Extract the (x, y) coordinate from the center of the cell holding the provided text.  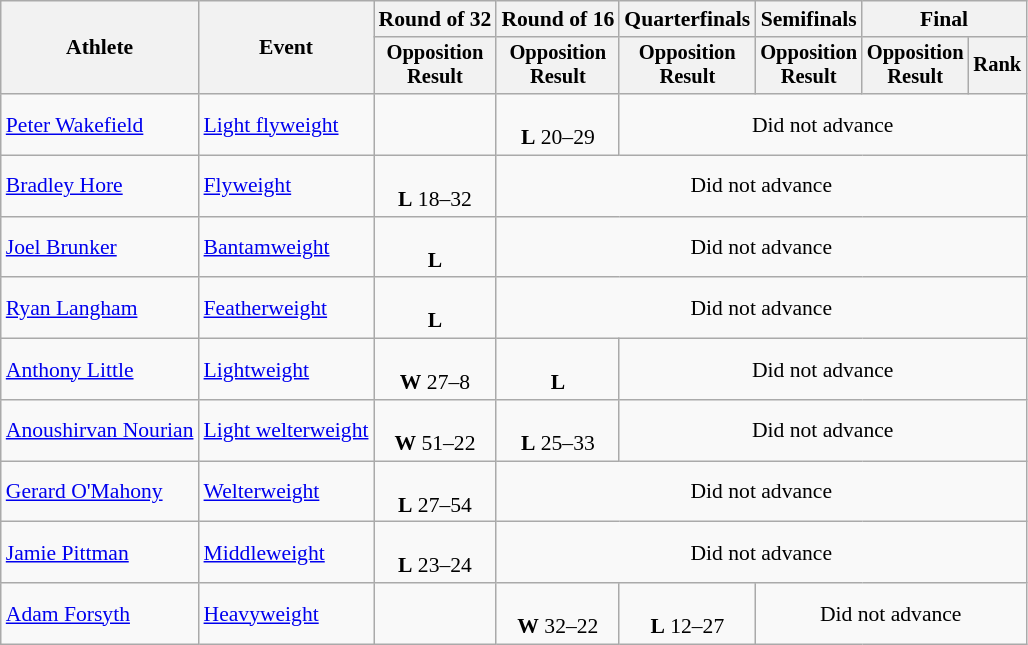
W 51–22 (436, 430)
Round of 32 (436, 19)
Anoushirvan Nourian (100, 430)
L 12–27 (687, 614)
Round of 16 (558, 19)
Light welterweight (286, 430)
Featherweight (286, 308)
Peter Wakefield (100, 124)
Flyweight (286, 186)
Bantamweight (286, 248)
Jamie Pittman (100, 552)
Event (286, 48)
W 32–22 (558, 614)
Bradley Hore (100, 186)
Joel Brunker (100, 248)
L 20–29 (558, 124)
Athlete (100, 48)
Quarterfinals (687, 19)
Heavyweight (286, 614)
L 23–24 (436, 552)
Ryan Langham (100, 308)
L 25–33 (558, 430)
Middleweight (286, 552)
L 27–54 (436, 492)
Gerard O'Mahony (100, 492)
Rank (998, 66)
Light flyweight (286, 124)
Semifinals (808, 19)
W 27–8 (436, 370)
Anthony Little (100, 370)
Welterweight (286, 492)
Final (944, 19)
L 18–32 (436, 186)
Adam Forsyth (100, 614)
Lightweight (286, 370)
